Identify which cell holds the provided text, then report its [x, y] central coordinate. 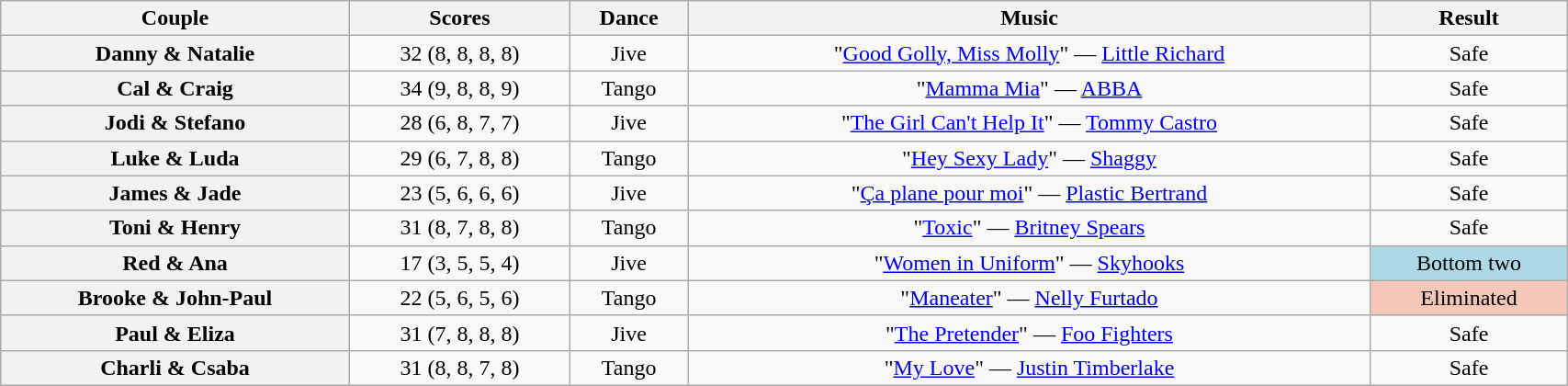
"Good Golly, Miss Molly" — Little Richard [1030, 53]
Paul & Eliza [175, 333]
"Mamma Mia" — ABBA [1030, 88]
17 (3, 5, 5, 4) [459, 263]
29 (6, 7, 8, 8) [459, 158]
31 (7, 8, 8, 8) [459, 333]
Scores [459, 18]
"Hey Sexy Lady" — Shaggy [1030, 158]
Toni & Henry [175, 228]
22 (5, 6, 5, 6) [459, 298]
"The Pretender" — Foo Fighters [1030, 333]
"My Love" — Justin Timberlake [1030, 368]
"The Girl Can't Help It" — Tommy Castro [1030, 123]
31 (8, 8, 7, 8) [459, 368]
Cal & Craig [175, 88]
"Toxic" — Britney Spears [1030, 228]
Result [1468, 18]
32 (8, 8, 8, 8) [459, 53]
Danny & Natalie [175, 53]
Charli & Csaba [175, 368]
Bottom two [1468, 263]
Eliminated [1468, 298]
James & Jade [175, 193]
"Women in Uniform" — Skyhooks [1030, 263]
Music [1030, 18]
Couple [175, 18]
"Maneater" — Nelly Furtado [1030, 298]
34 (9, 8, 8, 9) [459, 88]
"Ça plane pour moi" — Plastic Bertrand [1030, 193]
28 (6, 8, 7, 7) [459, 123]
23 (5, 6, 6, 6) [459, 193]
Jodi & Stefano [175, 123]
31 (8, 7, 8, 8) [459, 228]
Brooke & John-Paul [175, 298]
Red & Ana [175, 263]
Dance [629, 18]
Luke & Luda [175, 158]
